Return the (X, Y) coordinate for the center point of the cell that contains the specified text.  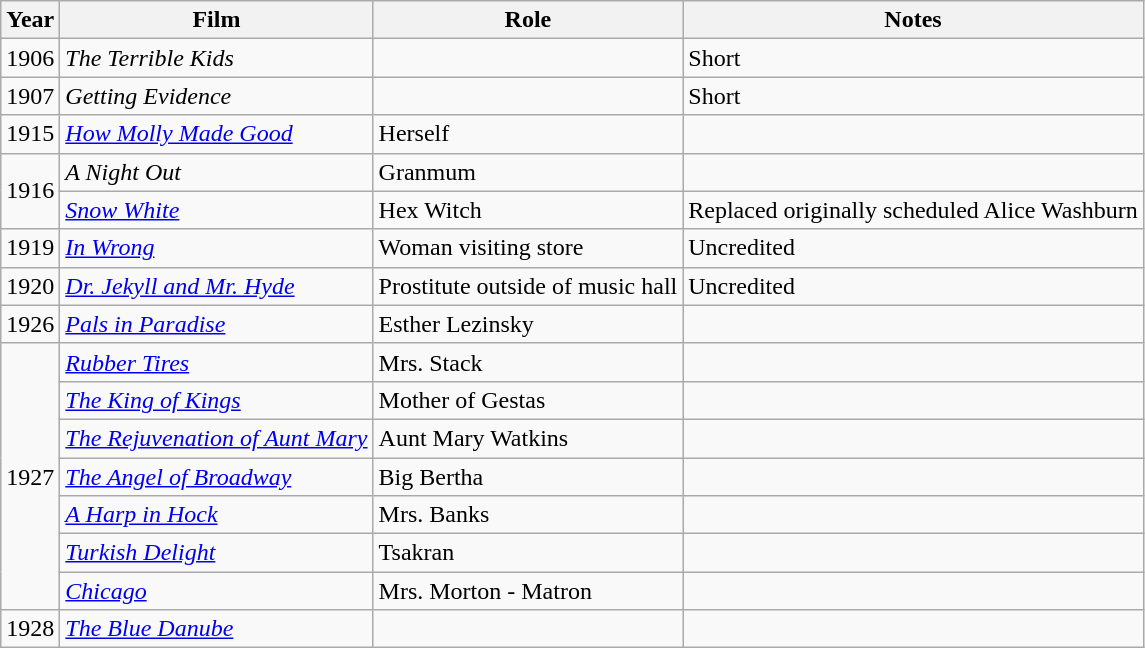
The Rejuvenation of Aunt Mary (216, 438)
Notes (914, 20)
1920 (30, 286)
1926 (30, 324)
In Wrong (216, 248)
Aunt Mary Watkins (528, 438)
1919 (30, 248)
Getting Evidence (216, 96)
The King of Kings (216, 400)
Mrs. Morton - Matron (528, 591)
Herself (528, 134)
1907 (30, 96)
Rubber Tires (216, 362)
A Harp in Hock (216, 515)
Mrs. Stack (528, 362)
1927 (30, 476)
1928 (30, 629)
The Angel of Broadway (216, 477)
Esther Lezinsky (528, 324)
Hex Witch (528, 210)
1915 (30, 134)
Turkish Delight (216, 553)
The Blue Danube (216, 629)
Replaced originally scheduled Alice Washburn (914, 210)
Year (30, 20)
How Molly Made Good (216, 134)
The Terrible Kids (216, 58)
Mother of Gestas (528, 400)
Role (528, 20)
Tsakran (528, 553)
1916 (30, 191)
Chicago (216, 591)
Granmum (528, 172)
Pals in Paradise (216, 324)
Woman visiting store (528, 248)
A Night Out (216, 172)
1906 (30, 58)
Prostitute outside of music hall (528, 286)
Snow White (216, 210)
Mrs. Banks (528, 515)
Big Bertha (528, 477)
Film (216, 20)
Dr. Jekyll and Mr. Hyde (216, 286)
